Locate the cell with the specified text and output its (X, Y) center coordinate. 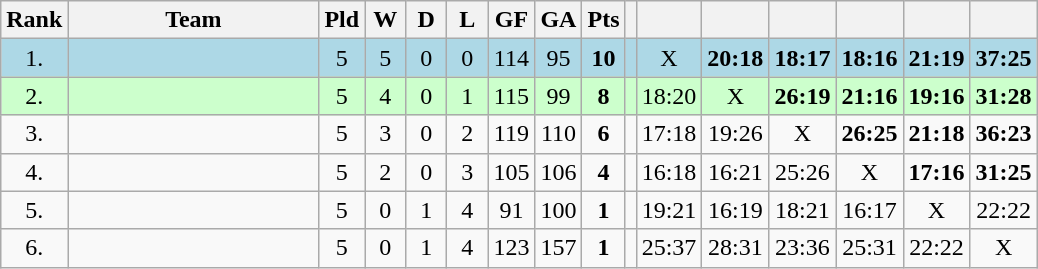
16:21 (736, 172)
16:18 (669, 172)
123 (512, 248)
91 (512, 210)
21:19 (936, 58)
23:36 (802, 248)
6. (34, 248)
8 (604, 96)
106 (558, 172)
Rank (34, 20)
25:31 (870, 248)
GA (558, 20)
19:21 (669, 210)
18:16 (870, 58)
5. (34, 210)
21:18 (936, 134)
Team (194, 20)
99 (558, 96)
3. (34, 134)
1. (34, 58)
17:18 (669, 134)
115 (512, 96)
119 (512, 134)
21:16 (870, 96)
18:17 (802, 58)
36:23 (1004, 134)
GF (512, 20)
110 (558, 134)
6 (604, 134)
10 (604, 58)
100 (558, 210)
31:28 (1004, 96)
17:16 (936, 172)
Pts (604, 20)
Pld (342, 20)
18:20 (669, 96)
D (426, 20)
95 (558, 58)
26:19 (802, 96)
105 (512, 172)
19:26 (736, 134)
16:19 (736, 210)
4. (34, 172)
25:26 (802, 172)
114 (512, 58)
L (468, 20)
25:37 (669, 248)
16:17 (870, 210)
157 (558, 248)
2. (34, 96)
W (386, 20)
26:25 (870, 134)
28:31 (736, 248)
20:18 (736, 58)
19:16 (936, 96)
31:25 (1004, 172)
37:25 (1004, 58)
18:21 (802, 210)
